Output the [X, Y] coordinate of the center of the cell containing the given text.  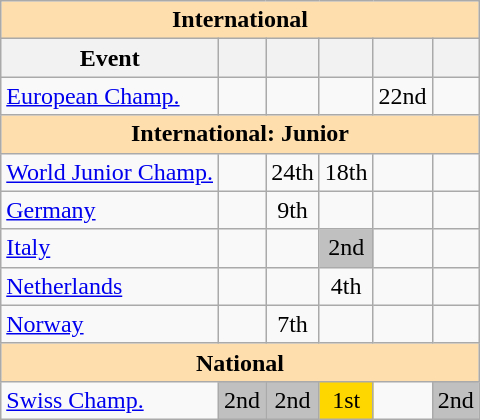
World Junior Champ. [110, 172]
9th [293, 210]
24th [293, 172]
Italy [110, 248]
18th [346, 172]
International: Junior [240, 134]
1st [346, 400]
National [240, 362]
International [240, 20]
4th [346, 286]
Norway [110, 324]
Swiss Champ. [110, 400]
Event [110, 58]
7th [293, 324]
European Champ. [110, 96]
Netherlands [110, 286]
Germany [110, 210]
22nd [402, 96]
